Capture the cell that displays the provided text and extract its (x, y) central coordinate. 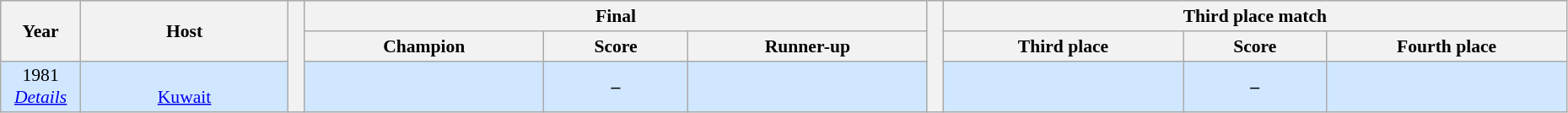
Third place match (1255, 16)
Third place (1063, 46)
Year (40, 30)
Host (184, 30)
Final (616, 16)
Champion (424, 46)
Runner-up (807, 46)
Kuwait (184, 86)
1981Details (40, 86)
Fourth place (1447, 46)
